From the cell containing the given text, extract its center point as (X, Y) coordinate. 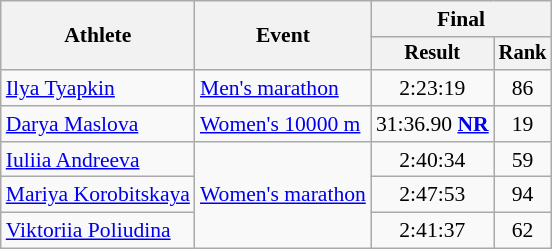
Result (432, 54)
94 (523, 195)
Rank (523, 54)
Athlete (98, 36)
2:41:37 (432, 231)
2:47:53 (432, 195)
Ilya Tyapkin (98, 88)
Men's marathon (283, 88)
62 (523, 231)
59 (523, 160)
Final (461, 19)
Women's marathon (283, 196)
Iuliia Andreeva (98, 160)
Viktoriia Poliudina (98, 231)
19 (523, 124)
Mariya Korobitskaya (98, 195)
Event (283, 36)
31:36.90 NR (432, 124)
Women's 10000 m (283, 124)
86 (523, 88)
Darya Maslova (98, 124)
2:23:19 (432, 88)
2:40:34 (432, 160)
